Return (X, Y) of the center of cell containing provided text 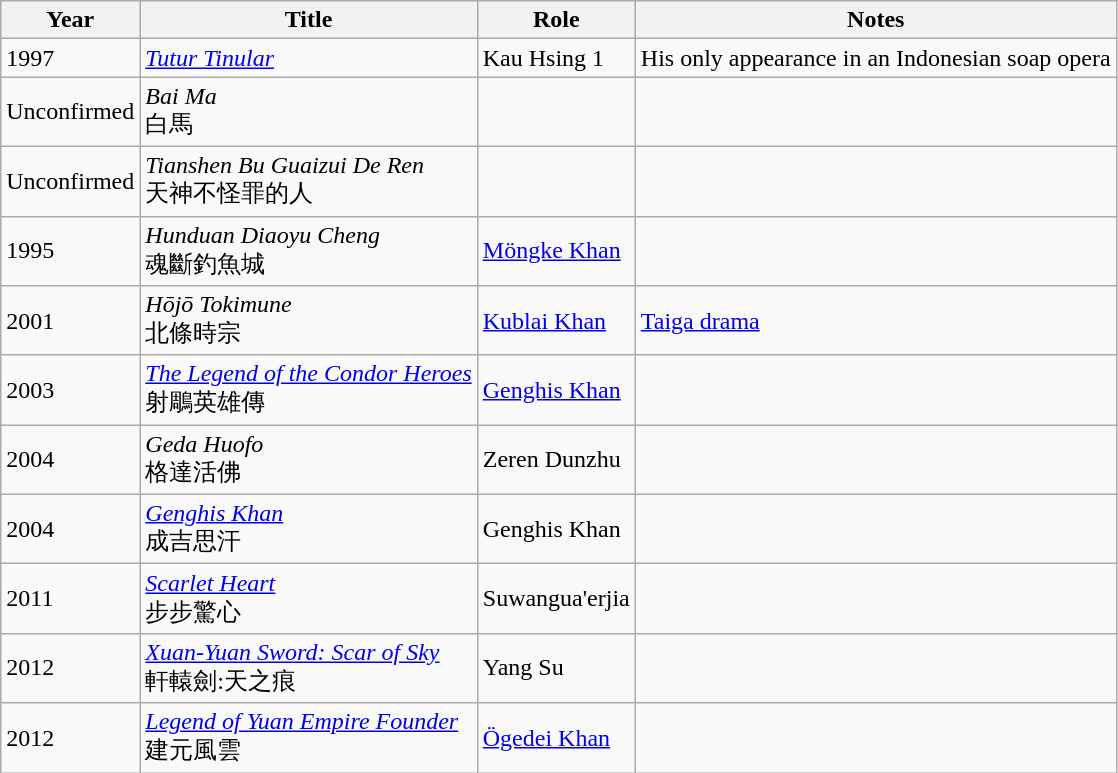
Xuan-Yuan Sword: Scar of Sky軒轅劍:天之痕 (308, 668)
Taiga drama (876, 321)
Ögedei Khan (556, 738)
Genghis Khan成吉思汗 (308, 529)
1997 (70, 58)
Hōjō Tokimune北條時宗 (308, 321)
Bai Ma白馬 (308, 112)
Möngke Khan (556, 251)
Year (70, 20)
Notes (876, 20)
Zeren Dunzhu (556, 460)
Role (556, 20)
Legend of Yuan Empire Founder建元風雲 (308, 738)
Title (308, 20)
Hunduan Diaoyu Cheng魂斷釣魚城 (308, 251)
Tianshen Bu Guaizui De Ren天神不怪罪的人 (308, 181)
2001 (70, 321)
2011 (70, 599)
Tutur Tinular (308, 58)
The Legend of the Condor Heroes射鵰英雄傳 (308, 390)
His only appearance in an Indonesian soap opera (876, 58)
Suwangua'erjia (556, 599)
Scarlet Heart步步驚心 (308, 599)
Kublai Khan (556, 321)
2003 (70, 390)
Geda Huofo格達活佛 (308, 460)
Yang Su (556, 668)
1995 (70, 251)
Kau Hsing 1 (556, 58)
